Capture the cell that displays the provided text and extract its (x, y) central coordinate. 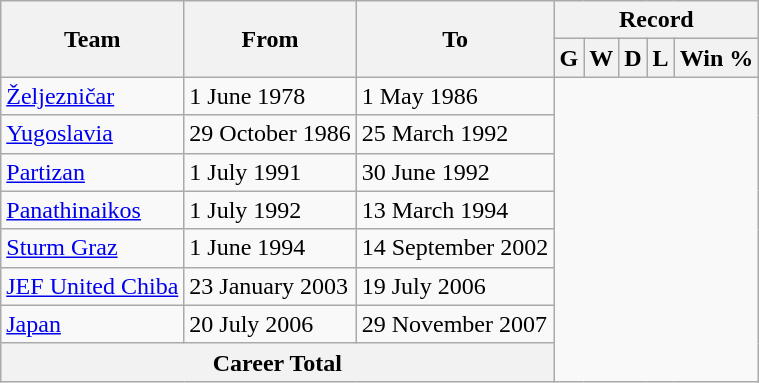
Win % (716, 58)
Sturm Graz (92, 248)
29 November 2007 (455, 324)
25 March 1992 (455, 134)
20 July 2006 (270, 324)
Yugoslavia (92, 134)
Career Total (278, 362)
13 March 1994 (455, 210)
1 June 1994 (270, 248)
1 July 1991 (270, 172)
1 June 1978 (270, 96)
14 September 2002 (455, 248)
30 June 1992 (455, 172)
Partizan (92, 172)
G (569, 58)
19 July 2006 (455, 286)
D (633, 58)
Record (656, 20)
L (660, 58)
1 July 1992 (270, 210)
Panathinaikos (92, 210)
Željezničar (92, 96)
JEF United Chiba (92, 286)
Team (92, 39)
1 May 1986 (455, 96)
Japan (92, 324)
To (455, 39)
29 October 1986 (270, 134)
W (602, 58)
From (270, 39)
23 January 2003 (270, 286)
